Locate the cell with the specified text and output its (X, Y) center coordinate. 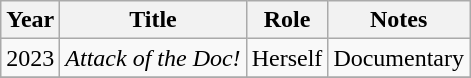
Title (153, 20)
Year (30, 20)
Notes (399, 20)
Role (287, 20)
Documentary (399, 58)
Herself (287, 58)
Attack of the Doc! (153, 58)
2023 (30, 58)
